Provide the [x, y] coordinate of the cell's center where the given text is located.  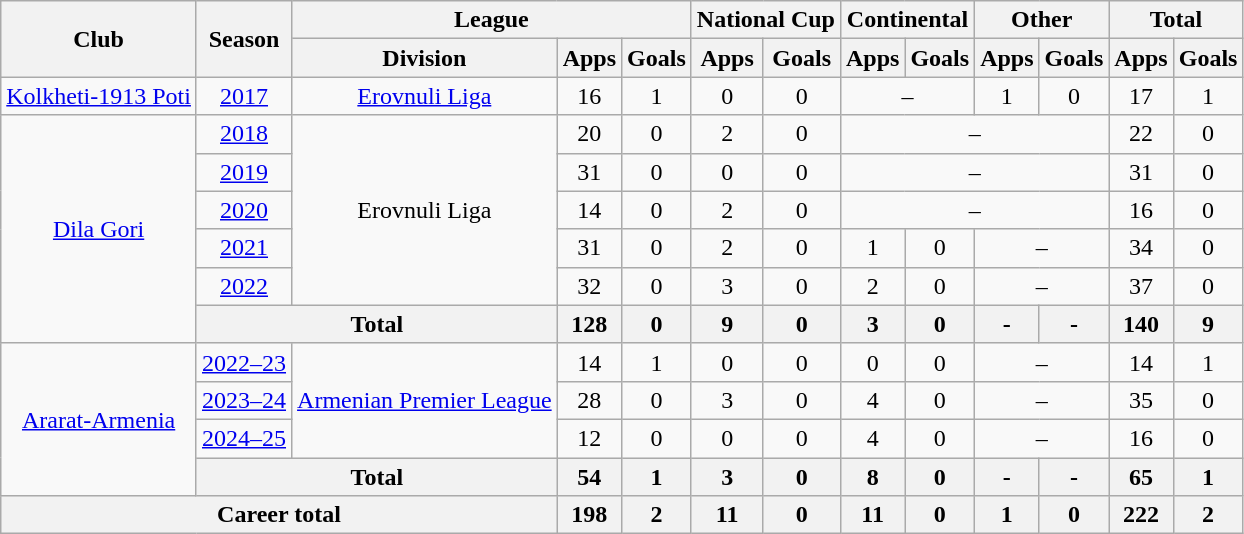
32 [589, 286]
37 [1141, 286]
2022 [244, 286]
2023–24 [244, 400]
128 [589, 324]
2017 [244, 96]
65 [1141, 477]
22 [1141, 134]
222 [1141, 515]
54 [589, 477]
2019 [244, 172]
2018 [244, 134]
National Cup [766, 20]
Season [244, 39]
Dila Gori [99, 229]
17 [1141, 96]
League [492, 20]
28 [589, 400]
2021 [244, 248]
2020 [244, 210]
12 [589, 438]
Club [99, 39]
Other [1042, 20]
2022–23 [244, 362]
Armenian Premier League [425, 400]
Ararat-Armenia [99, 419]
Kolkheti-1913 Poti [99, 96]
Division [425, 58]
140 [1141, 324]
34 [1141, 248]
Career total [279, 515]
2024–25 [244, 438]
20 [589, 134]
8 [872, 477]
198 [589, 515]
Continental [907, 20]
35 [1141, 400]
